Determine the (X, Y) coordinate at the center of the cell enclosing the given text.  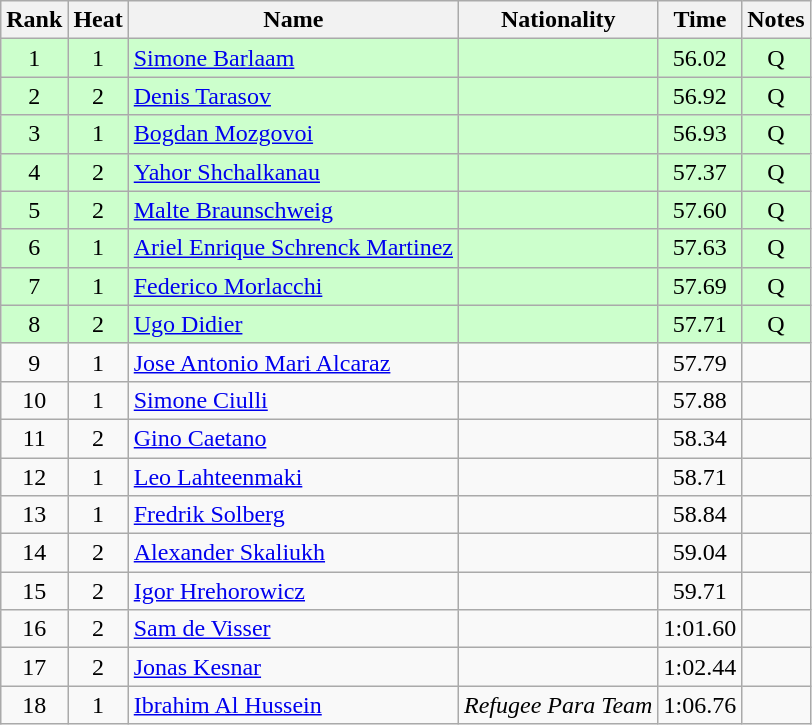
Ibrahim Al Hussein (293, 705)
56.02 (700, 58)
57.88 (700, 400)
1:01.60 (700, 629)
58.34 (700, 438)
Igor Hrehorowicz (293, 591)
Alexander Skaliukh (293, 553)
59.71 (700, 591)
57.71 (700, 324)
Sam de Visser (293, 629)
4 (34, 172)
Notes (776, 20)
Time (700, 20)
16 (34, 629)
11 (34, 438)
57.37 (700, 172)
5 (34, 210)
Leo Lahteenmaki (293, 477)
57.79 (700, 362)
58.71 (700, 477)
56.92 (700, 96)
Malte Braunschweig (293, 210)
18 (34, 705)
Name (293, 20)
56.93 (700, 134)
9 (34, 362)
Simone Ciulli (293, 400)
14 (34, 553)
Ariel Enrique Schrenck Martinez (293, 248)
Simone Barlaam (293, 58)
Jose Antonio Mari Alcaraz (293, 362)
Nationality (558, 20)
3 (34, 134)
12 (34, 477)
10 (34, 400)
13 (34, 515)
57.60 (700, 210)
Gino Caetano (293, 438)
15 (34, 591)
Bogdan Mozgovoi (293, 134)
1:06.76 (700, 705)
8 (34, 324)
6 (34, 248)
Federico Morlacchi (293, 286)
7 (34, 286)
57.63 (700, 248)
1:02.44 (700, 667)
Denis Tarasov (293, 96)
Fredrik Solberg (293, 515)
Refugee Para Team (558, 705)
58.84 (700, 515)
Yahor Shchalkanau (293, 172)
59.04 (700, 553)
57.69 (700, 286)
Ugo Didier (293, 324)
Heat (98, 20)
Jonas Kesnar (293, 667)
17 (34, 667)
Rank (34, 20)
